Search for the cell housing the specified text and yield its [x, y] center coordinate. 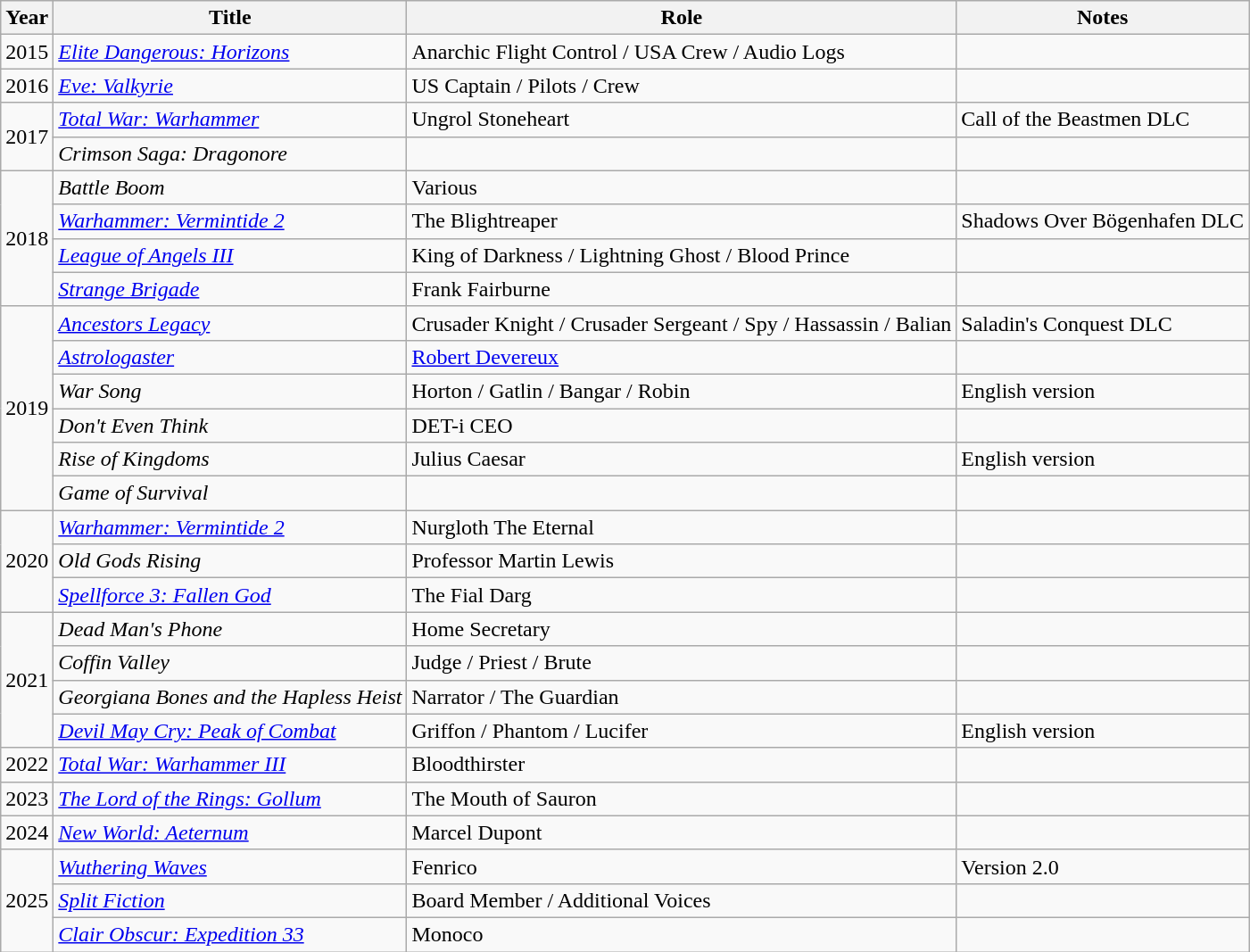
Crusader Knight / Crusader Sergeant / Spy / Hassassin / Balian [682, 323]
Don't Even Think [230, 426]
Spellforce 3: Fallen God [230, 595]
Monoco [682, 934]
Marcel Dupont [682, 832]
DET-i CEO [682, 426]
Board Member / Additional Voices [682, 900]
2015 [27, 52]
2016 [27, 86]
New World: Aeternum [230, 832]
Eve: Valkyrie [230, 86]
Astrologaster [230, 357]
Notes [1103, 18]
US Captain / Pilots / Crew [682, 86]
Clair Obscur: Expedition 33 [230, 934]
The Blightreaper [682, 221]
Robert Devereux [682, 357]
2017 [27, 137]
2025 [27, 900]
2023 [27, 799]
League of Angels III [230, 255]
Georgiana Bones and the Hapless Heist [230, 697]
Anarchic Flight Control / USA Crew / Audio Logs [682, 52]
Judge / Priest / Brute [682, 663]
Rise of Kingdoms [230, 459]
Home Secretary [682, 629]
Year [27, 18]
Crimson Saga: Dragonore [230, 153]
Saladin's Conquest DLC [1103, 323]
Elite Dangerous: Horizons [230, 52]
Julius Caesar [682, 459]
Various [682, 187]
Narrator / The Guardian [682, 697]
Title [230, 18]
Devil May Cry: Peak of Combat [230, 731]
Strange Brigade [230, 289]
Ancestors Legacy [230, 323]
Shadows Over Bögenhafen DLC [1103, 221]
Total War: Warhammer [230, 120]
2024 [27, 832]
Griffon / Phantom / Lucifer [682, 731]
Coffin Valley [230, 663]
Game of Survival [230, 493]
Professor Martin Lewis [682, 561]
Old Gods Rising [230, 561]
Wuthering Waves [230, 866]
Dead Man's Phone [230, 629]
Bloodthirster [682, 765]
2021 [27, 680]
The Fial Darg [682, 595]
Role [682, 18]
War Song [230, 391]
2018 [27, 238]
2022 [27, 765]
Horton / Gatlin / Bangar / Robin [682, 391]
2019 [27, 408]
The Mouth of Sauron [682, 799]
Ungrol Stoneheart [682, 120]
Call of the Beastmen DLC [1103, 120]
Version 2.0 [1103, 866]
2020 [27, 561]
Frank Fairburne [682, 289]
Fenrico [682, 866]
King of Darkness / Lightning Ghost / Blood Prince [682, 255]
Nurgloth The Eternal [682, 527]
The Lord of the Rings: Gollum [230, 799]
Split Fiction [230, 900]
Total War: Warhammer III [230, 765]
Battle Boom [230, 187]
